Locate the cell with the specified text and output its [x, y] center coordinate. 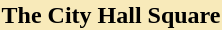
The City Hall Square [111, 15]
